Scan for the cell matching the given text and deliver its [x, y] coordinate at center. 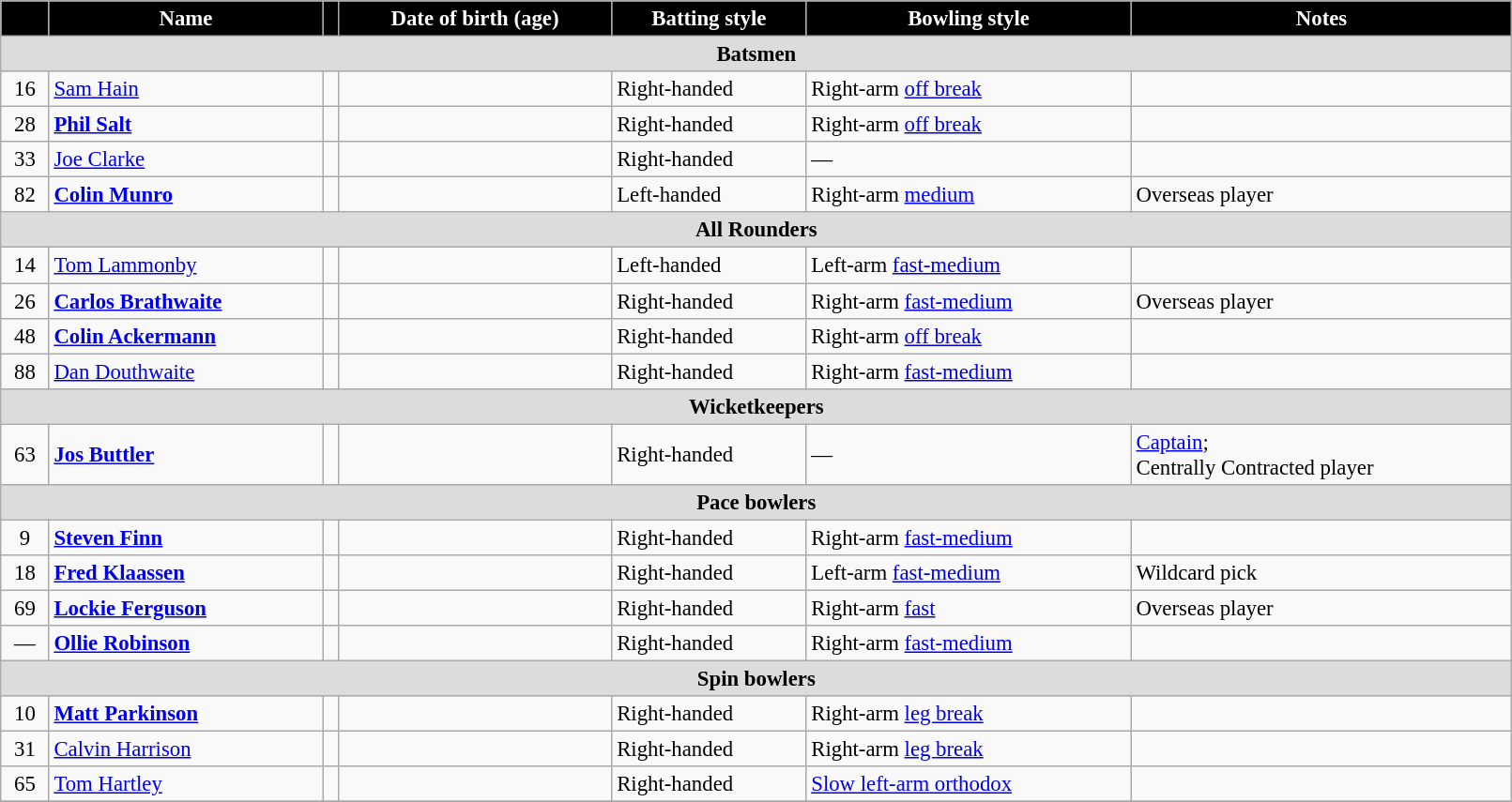
18 [24, 573]
Dan Douthwaite [186, 371]
Calvin Harrison [186, 749]
Colin Munro [186, 195]
14 [24, 265]
Right-arm fast [969, 608]
Date of birth (age) [475, 19]
69 [24, 608]
28 [24, 125]
33 [24, 159]
26 [24, 301]
Batsmen [756, 54]
Right-arm medium [969, 195]
63 [24, 454]
65 [24, 784]
Batting style [710, 19]
Joe Clarke [186, 159]
Spin bowlers [756, 679]
9 [24, 537]
48 [24, 336]
Colin Ackermann [186, 336]
16 [24, 89]
Steven Finn [186, 537]
82 [24, 195]
Name [186, 19]
Sam Hain [186, 89]
Notes [1321, 19]
Phil Salt [186, 125]
88 [24, 371]
Lockie Ferguson [186, 608]
10 [24, 714]
Wicketkeepers [756, 406]
Matt Parkinson [186, 714]
31 [24, 749]
Jos Buttler [186, 454]
All Rounders [756, 230]
Pace bowlers [756, 503]
Bowling style [969, 19]
Captain; Centrally Contracted player [1321, 454]
Carlos Brathwaite [186, 301]
Slow left-arm orthodox [969, 784]
Wildcard pick [1321, 573]
Tom Hartley [186, 784]
Ollie Robinson [186, 643]
Fred Klaassen [186, 573]
Tom Lammonby [186, 265]
